Extract the [X, Y] coordinate from the center of the cell holding the provided text.  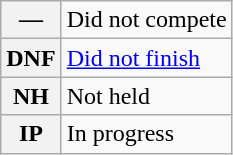
In progress [146, 134]
Did not compete [146, 20]
DNF [31, 58]
Not held [146, 96]
IP [31, 134]
— [31, 20]
Did not finish [146, 58]
NH [31, 96]
